Provide the [X, Y] coordinate of the cell's center where the given text is located.  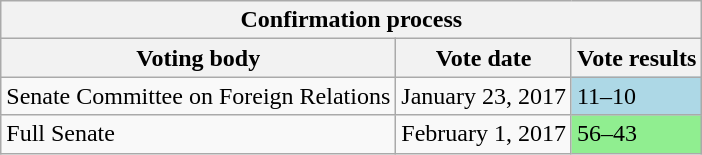
February 1, 2017 [484, 134]
Vote date [484, 58]
11–10 [636, 96]
Vote results [636, 58]
Senate Committee on Foreign Relations [198, 96]
Full Senate [198, 134]
January 23, 2017 [484, 96]
56–43 [636, 134]
Voting body [198, 58]
Confirmation process [352, 20]
